Return [X, Y] of the center of cell containing provided text 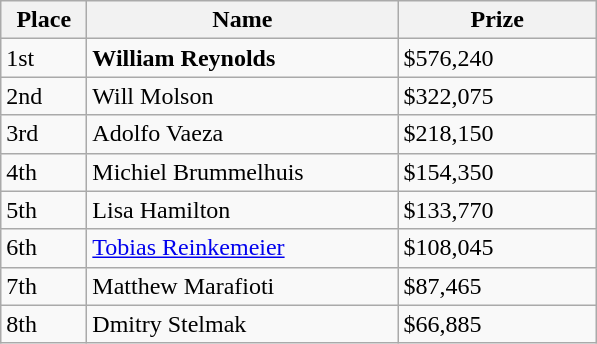
7th [44, 286]
$576,240 [498, 58]
$133,770 [498, 210]
Place [44, 20]
$154,350 [498, 172]
William Reynolds [242, 58]
1st [44, 58]
$218,150 [498, 134]
3rd [44, 134]
Dmitry Stelmak [242, 324]
5th [44, 210]
2nd [44, 96]
Matthew Marafioti [242, 286]
$322,075 [498, 96]
$66,885 [498, 324]
8th [44, 324]
Lisa Hamilton [242, 210]
$108,045 [498, 248]
Name [242, 20]
6th [44, 248]
Adolfo Vaeza [242, 134]
Michiel Brummelhuis [242, 172]
4th [44, 172]
Will Molson [242, 96]
Prize [498, 20]
Tobias Reinkemeier [242, 248]
$87,465 [498, 286]
